Scan for the cell matching the given text and deliver its (x, y) coordinate at center. 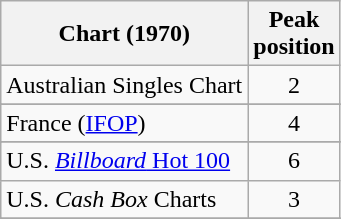
3 (294, 199)
U.S. Billboard Hot 100 (124, 161)
France (IFOP) (124, 123)
Australian Singles Chart (124, 85)
U.S. Cash Box Charts (124, 199)
6 (294, 161)
2 (294, 85)
Peakposition (294, 34)
Chart (1970) (124, 34)
4 (294, 123)
